From the cell containing the given text, extract its center point as (X, Y) coordinate. 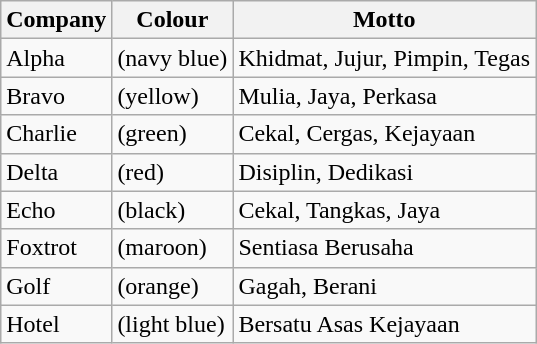
Khidmat, Jujur, Pimpin, Tegas (384, 58)
(green) (172, 134)
Delta (56, 172)
Sentiasa Berusaha (384, 248)
(black) (172, 210)
Mulia, Jaya, Perkasa (384, 96)
(red) (172, 172)
Golf (56, 286)
Bersatu Asas Kejayaan (384, 324)
Cekal, Tangkas, Jaya (384, 210)
(light blue) (172, 324)
Bravo (56, 96)
Alpha (56, 58)
(yellow) (172, 96)
Disiplin, Dedikasi (384, 172)
Echo (56, 210)
Colour (172, 20)
Motto (384, 20)
(navy blue) (172, 58)
Gagah, Berani (384, 286)
Cekal, Cergas, Kejayaan (384, 134)
Charlie (56, 134)
(maroon) (172, 248)
Foxtrot (56, 248)
(orange) (172, 286)
Company (56, 20)
Hotel (56, 324)
